Capture the cell that displays the provided text and extract its [x, y] central coordinate. 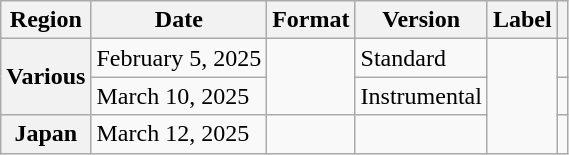
Region [46, 20]
Various [46, 77]
Version [421, 20]
Japan [46, 134]
February 5, 2025 [179, 58]
Label [522, 20]
March 12, 2025 [179, 134]
Instrumental [421, 96]
Date [179, 20]
Standard [421, 58]
Format [311, 20]
March 10, 2025 [179, 96]
